Locate the cell with the specified text and output its [X, Y] center coordinate. 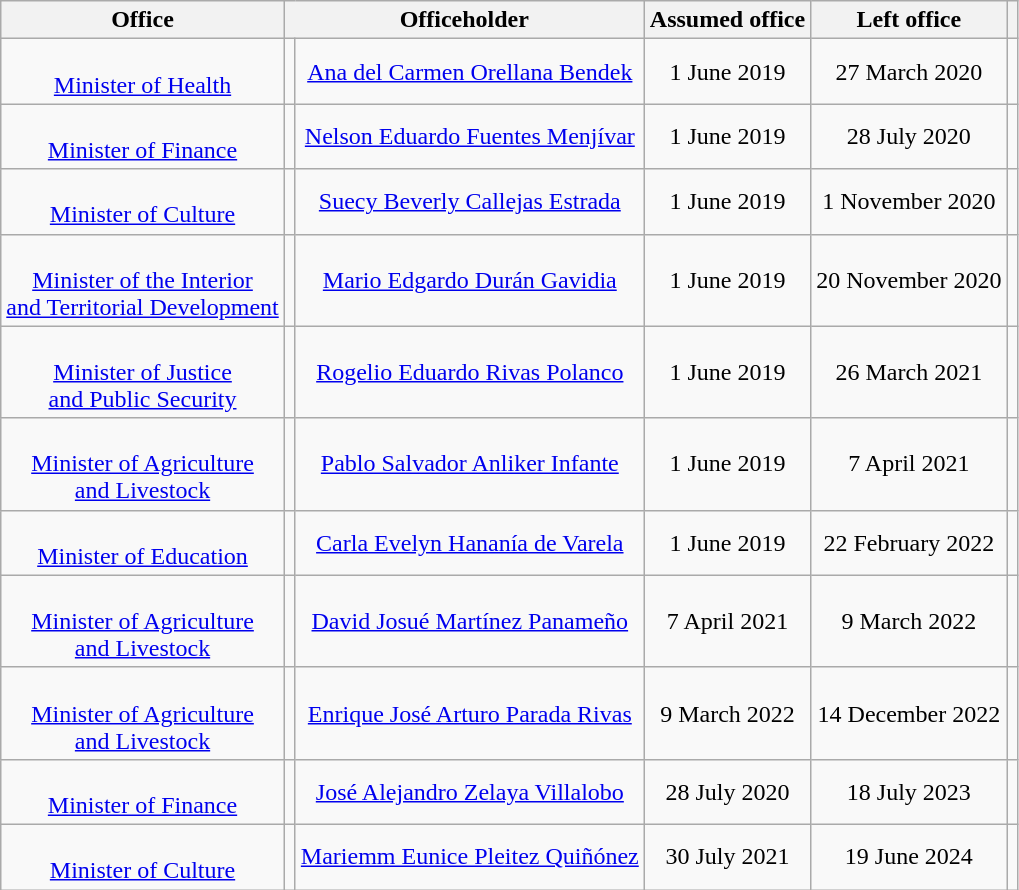
Rogelio Eduardo Rivas Polanco [470, 372]
Suecy Beverly Callejas Estrada [470, 202]
Minister of the Interiorand Territorial Development [143, 280]
20 November 2020 [909, 280]
Nelson Eduardo Fuentes Menjívar [470, 136]
Pablo Salvador Anliker Infante [470, 464]
David Josué Martínez Panameño [470, 621]
Carla Evelyn Hananía de Varela [470, 542]
Enrique José Arturo Parada Rivas [470, 713]
Minister of Education [143, 542]
27 March 2020 [909, 72]
Assumed office [727, 20]
26 March 2021 [909, 372]
14 December 2022 [909, 713]
Minister of Health [143, 72]
19 June 2024 [909, 856]
Left office [909, 20]
1 November 2020 [909, 202]
Office [143, 20]
Officeholder [464, 20]
18 July 2023 [909, 792]
Ana del Carmen Orellana Bendek [470, 72]
Minister of Justiceand Public Security [143, 372]
22 February 2022 [909, 542]
30 July 2021 [727, 856]
Mariemm Eunice Pleitez Quiñónez [470, 856]
José Alejandro Zelaya Villalobo [470, 792]
Mario Edgardo Durán Gavidia [470, 280]
